From the cell containing the given text, extract its center point as (X, Y) coordinate. 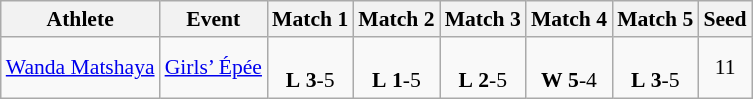
L 1-5 (396, 68)
Girls’ Épée (214, 68)
Match 4 (569, 19)
Seed (724, 19)
Event (214, 19)
Match 2 (396, 19)
Athlete (80, 19)
W 5-4 (569, 68)
Match 1 (310, 19)
Match 5 (655, 19)
Match 3 (483, 19)
11 (724, 68)
L 2-5 (483, 68)
Wanda Matshaya (80, 68)
